Locate the cell with the specified text and output its (x, y) center coordinate. 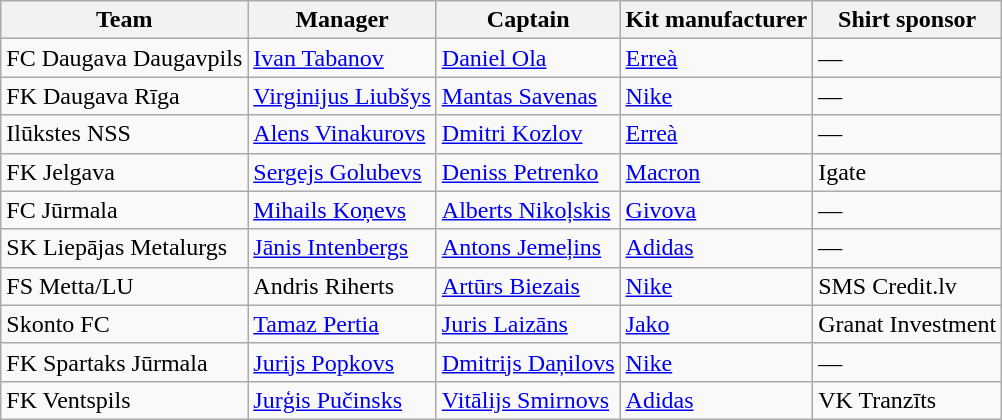
Antons Jemeļins (528, 248)
Givova (716, 210)
Juris Laizāns (528, 324)
Jurģis Pučinsks (342, 400)
FC Daugava Daugavpils (124, 58)
FC Jūrmala (124, 210)
Vitālijs Smirnovs (528, 400)
Macron (716, 172)
Shirt sponsor (908, 20)
SMS Credit.lv (908, 286)
Mantas Savenas (528, 96)
Andris Riherts (342, 286)
Kit manufacturer (716, 20)
Alens Vinakurovs (342, 134)
FK Ventspils (124, 400)
Alberts Nikoļskis (528, 210)
Deniss Petrenko (528, 172)
Igate (908, 172)
FK Jelgava (124, 172)
SK Liepājas Metalurgs (124, 248)
Dmitrijs Daņilovs (528, 362)
Tamaz Pertia (342, 324)
Virginijus Liubšys (342, 96)
Jānis Intenbergs (342, 248)
Jako (716, 324)
Captain (528, 20)
Sergejs Golubevs (342, 172)
Manager (342, 20)
Ilūkstes NSS (124, 134)
Dmitri Kozlov (528, 134)
Artūrs Biezais (528, 286)
Mihails Koņevs (342, 210)
Skonto FC (124, 324)
Daniel Ola (528, 58)
FK Daugava Rīga (124, 96)
VK Tranzīts (908, 400)
Team (124, 20)
Ivan Tabanov (342, 58)
FK Spartaks Jūrmala (124, 362)
FS Metta/LU (124, 286)
Granat Investment (908, 324)
Jurijs Popkovs (342, 362)
